Extract the [x, y] coordinate from the center of the cell holding the provided text.  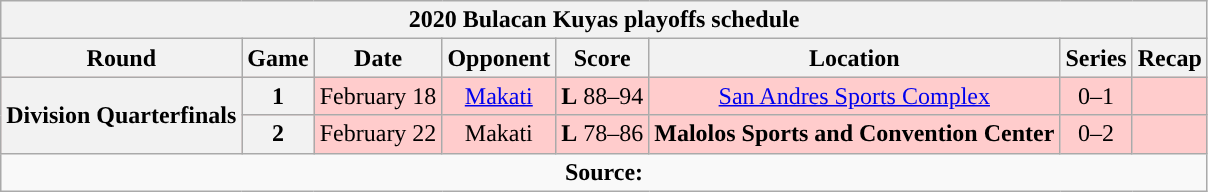
Malolos Sports and Convention Center [854, 134]
Location [854, 58]
Source: [604, 172]
San Andres Sports Complex [854, 96]
2020 Bulacan Kuyas playoffs schedule [604, 20]
Game [278, 58]
L 78–86 [602, 134]
L 88–94 [602, 96]
Score [602, 58]
Division Quarterfinals [122, 115]
1 [278, 96]
2 [278, 134]
0–1 [1096, 96]
Opponent [499, 58]
0–2 [1096, 134]
Date [378, 58]
Recap [1170, 58]
Round [122, 58]
February 18 [378, 96]
Series [1096, 58]
February 22 [378, 134]
